Locate the cell with the specified text and output its (x, y) center coordinate. 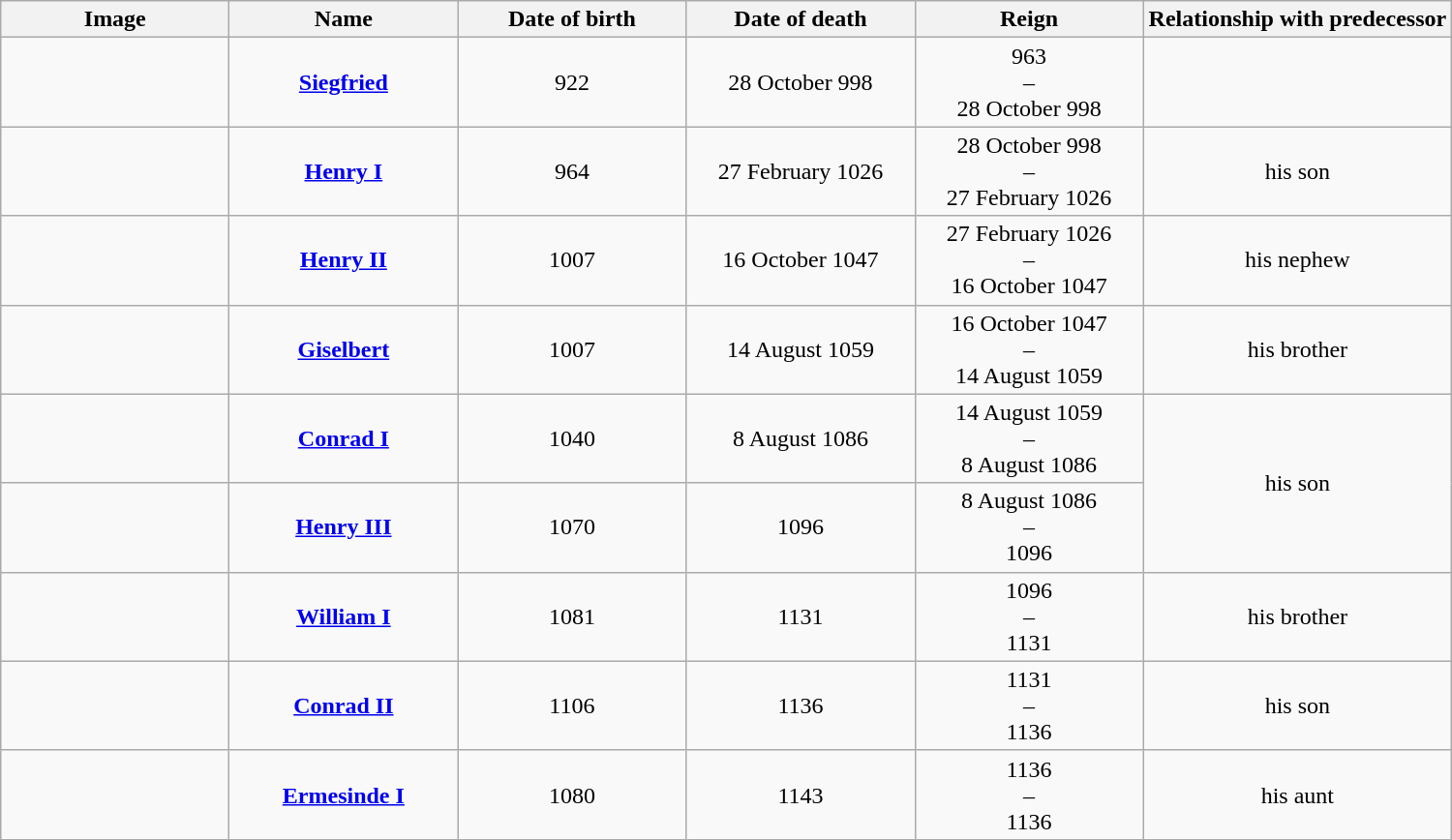
his nephew (1297, 260)
Image (115, 19)
1096–1131 (1029, 616)
Ermesinde I (344, 795)
1106 (572, 705)
Conrad II (344, 705)
28 October 998 (801, 82)
1081 (572, 616)
1096 (801, 527)
922 (572, 82)
Date of death (801, 19)
Name (344, 19)
14 August 1059 (801, 349)
8 August 1086–1096 (1029, 527)
1136 (801, 705)
1080 (572, 795)
1070 (572, 527)
Reign (1029, 19)
Date of birth (572, 19)
963–28 October 998 (1029, 82)
1136–1136 (1029, 795)
1040 (572, 438)
Giselbert (344, 349)
Relationship with predecessor (1297, 19)
1131–1136 (1029, 705)
964 (572, 171)
Henry I (344, 171)
Siegfried (344, 82)
28 October 998–27 February 1026 (1029, 171)
1143 (801, 795)
27 February 1026–16 October 1047 (1029, 260)
Conrad I (344, 438)
8 August 1086 (801, 438)
Henry III (344, 527)
14 August 1059–8 August 1086 (1029, 438)
Henry II (344, 260)
16 October 1047–14 August 1059 (1029, 349)
16 October 1047 (801, 260)
William I (344, 616)
his aunt (1297, 795)
1131 (801, 616)
27 February 1026 (801, 171)
